Provide the [x, y] coordinate of the cell's center where the given text is located.  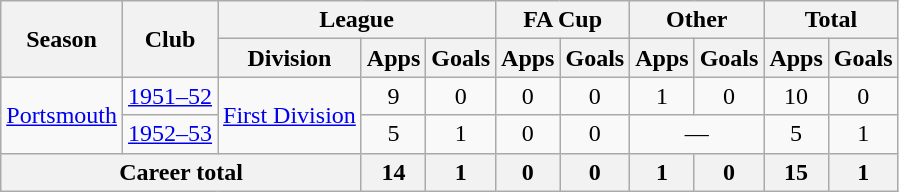
Career total [182, 172]
9 [393, 96]
Other [697, 20]
Season [62, 39]
15 [796, 172]
— [697, 134]
10 [796, 96]
Portsmouth [62, 115]
1951–52 [170, 96]
14 [393, 172]
Division [290, 58]
Club [170, 39]
1952–53 [170, 134]
First Division [290, 115]
FA Cup [563, 20]
League [357, 20]
Total [831, 20]
